Find where the given text appears and provide that cell's center as [X, Y] coordinate. 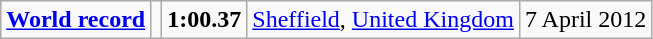
1:00.37 [204, 20]
Sheffield, United Kingdom [384, 20]
7 April 2012 [585, 20]
World record [76, 20]
